Pinpoint the cell where the given text exists, returning its (x, y) midpoint coordinate. 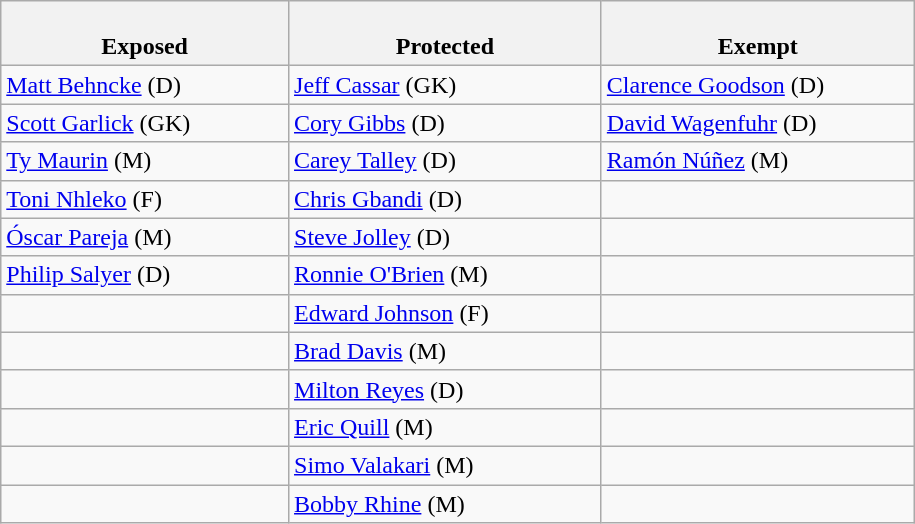
Carey Talley (D) (446, 161)
Toni Nhleko (F) (145, 199)
Edward Johnson (F) (446, 313)
Simo Valakari (M) (446, 465)
Cory Gibbs (D) (446, 123)
Ronnie O'Brien (M) (446, 275)
Brad Davis (M) (446, 351)
Protected (446, 34)
Ty Maurin (M) (145, 161)
Scott Garlick (GK) (145, 123)
David Wagenfuhr (D) (758, 123)
Bobby Rhine (M) (446, 503)
Steve Jolley (D) (446, 237)
Milton Reyes (D) (446, 389)
Jeff Cassar (GK) (446, 85)
Philip Salyer (D) (145, 275)
Chris Gbandi (D) (446, 199)
Ramón Núñez (M) (758, 161)
Matt Behncke (D) (145, 85)
Exposed (145, 34)
Óscar Pareja (M) (145, 237)
Clarence Goodson (D) (758, 85)
Eric Quill (M) (446, 427)
Exempt (758, 34)
